Scan for the cell matching the given text and deliver its [x, y] coordinate at center. 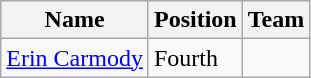
Erin Carmody [75, 58]
Fourth [195, 58]
Name [75, 20]
Team [276, 20]
Position [195, 20]
